Scan for the cell matching the given text and deliver its (X, Y) coordinate at center. 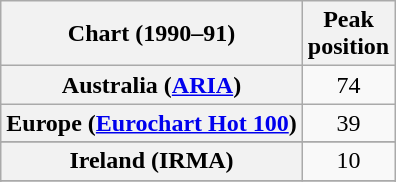
Australia (ARIA) (152, 85)
10 (348, 161)
39 (348, 123)
Europe (Eurochart Hot 100) (152, 123)
Peakposition (348, 34)
74 (348, 85)
Chart (1990–91) (152, 34)
Ireland (IRMA) (152, 161)
